Locate the cell with the specified text and output its (x, y) center coordinate. 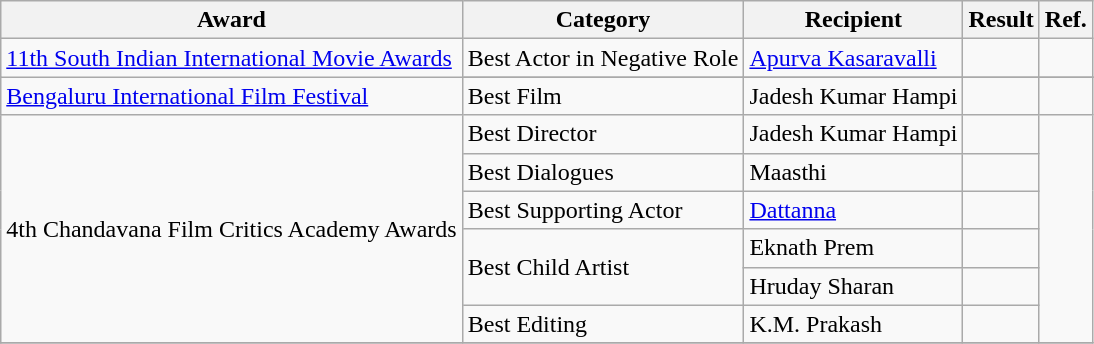
Bengaluru International Film Festival (232, 96)
Best Supporting Actor (603, 210)
Maasthi (854, 172)
Best Editing (603, 324)
4th Chandavana Film Critics Academy Awards (232, 229)
K.M. Prakash (854, 324)
Best Dialogues (603, 172)
Best Director (603, 134)
Apurva Kasaravalli (854, 58)
Hruday Sharan (854, 286)
Dattanna (854, 210)
Result (1001, 20)
Category (603, 20)
Best Film (603, 96)
Best Child Artist (603, 267)
Recipient (854, 20)
11th South Indian International Movie Awards (232, 58)
Ref. (1066, 20)
Award (232, 20)
Eknath Prem (854, 248)
Best Actor in Negative Role (603, 58)
